Return the (X, Y) coordinate for the center point of the cell that contains the specified text.  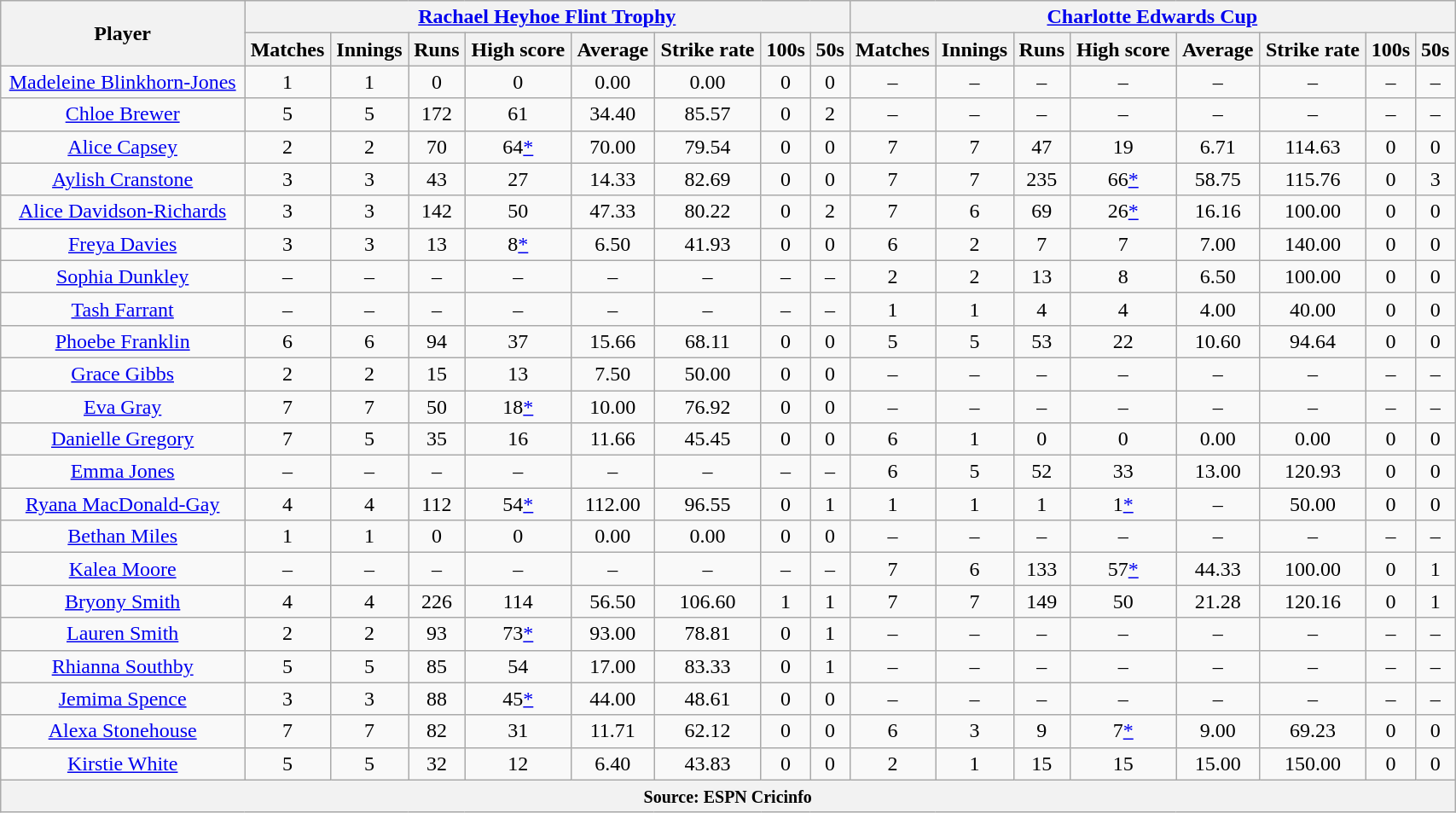
35 (437, 439)
Grace Gibbs (123, 374)
120.16 (1314, 601)
31 (518, 731)
18* (518, 407)
235 (1041, 179)
Bryony Smith (123, 601)
44.00 (613, 699)
27 (518, 179)
16.16 (1218, 212)
7.50 (613, 374)
115.76 (1314, 179)
56.50 (613, 601)
14.33 (613, 179)
Aylish Cranstone (123, 179)
Kalea Moore (123, 569)
69.23 (1314, 731)
43 (437, 179)
133 (1041, 569)
82.69 (708, 179)
Tash Farrant (123, 309)
94.64 (1314, 341)
21.28 (1218, 601)
Alice Capsey (123, 147)
73* (518, 634)
Emma Jones (123, 472)
37 (518, 341)
Freya Davies (123, 244)
40.00 (1314, 309)
12 (518, 764)
88 (437, 699)
69 (1041, 212)
47 (1041, 147)
10.00 (613, 407)
Bethan Miles (123, 537)
Jemima Spence (123, 699)
Danielle Gregory (123, 439)
22 (1123, 341)
96.55 (708, 504)
11.71 (613, 731)
172 (437, 114)
45* (518, 699)
62.12 (708, 731)
15.66 (613, 341)
85.57 (708, 114)
10.60 (1218, 341)
11.66 (613, 439)
Chloe Brewer (123, 114)
16 (518, 439)
19 (1123, 147)
52 (1041, 472)
Source: ESPN Cricinfo (728, 796)
Phoebe Franklin (123, 341)
9 (1041, 731)
Rachael Heyhoe Flint Trophy (548, 17)
64* (518, 147)
6.40 (613, 764)
7.00 (1218, 244)
15.00 (1218, 764)
Lauren Smith (123, 634)
94 (437, 341)
47.33 (613, 212)
26* (1123, 212)
34.40 (613, 114)
79.54 (708, 147)
8* (518, 244)
112 (437, 504)
93.00 (613, 634)
82 (437, 731)
33 (1123, 472)
48.61 (708, 699)
58.75 (1218, 179)
140.00 (1314, 244)
68.11 (708, 341)
41.93 (708, 244)
44.33 (1218, 569)
76.92 (708, 407)
70.00 (613, 147)
Charlotte Edwards Cup (1152, 17)
6.71 (1218, 147)
57* (1123, 569)
43.83 (708, 764)
Alexa Stonehouse (123, 731)
Kirstie White (123, 764)
13.00 (1218, 472)
Madeleine Blinkhorn-Jones (123, 82)
54* (518, 504)
9.00 (1218, 731)
78.81 (708, 634)
226 (437, 601)
17.00 (613, 666)
32 (437, 764)
70 (437, 147)
114.63 (1314, 147)
106.60 (708, 601)
Rhianna Southby (123, 666)
4.00 (1218, 309)
61 (518, 114)
54 (518, 666)
8 (1123, 276)
120.93 (1314, 472)
149 (1041, 601)
112.00 (613, 504)
Sophia Dunkley (123, 276)
53 (1041, 341)
80.22 (708, 212)
150.00 (1314, 764)
85 (437, 666)
Player (123, 33)
Eva Gray (123, 407)
114 (518, 601)
Alice Davidson-Richards (123, 212)
66* (1123, 179)
45.45 (708, 439)
Ryana MacDonald-Gay (123, 504)
142 (437, 212)
93 (437, 634)
7* (1123, 731)
83.33 (708, 666)
1* (1123, 504)
